Return the [x, y] coordinate for the center point of the cell that contains the specified text.  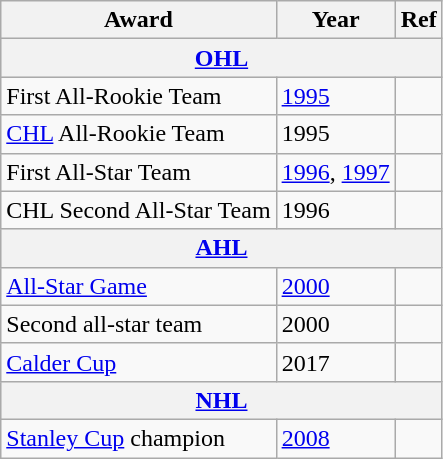
Award [138, 20]
AHL [222, 248]
First All-Star Team [138, 172]
CHL All-Rookie Team [138, 134]
2008 [336, 438]
NHL [222, 400]
Second all-star team [138, 324]
Calder Cup [138, 362]
Stanley Cup champion [138, 438]
1996, 1997 [336, 172]
Ref [418, 20]
OHL [222, 58]
2017 [336, 362]
Year [336, 20]
CHL Second All-Star Team [138, 210]
All-Star Game [138, 286]
First All-Rookie Team [138, 96]
1996 [336, 210]
